From the cell containing the given text, extract its center point as (x, y) coordinate. 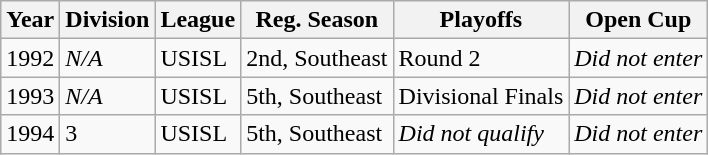
League (198, 20)
Playoffs (481, 20)
1993 (30, 96)
2nd, Southeast (317, 58)
1994 (30, 134)
Open Cup (638, 20)
Round 2 (481, 58)
Divisional Finals (481, 96)
3 (108, 134)
Year (30, 20)
Reg. Season (317, 20)
Did not qualify (481, 134)
1992 (30, 58)
Division (108, 20)
